Pinpoint the cell where the given text exists, returning its (X, Y) midpoint coordinate. 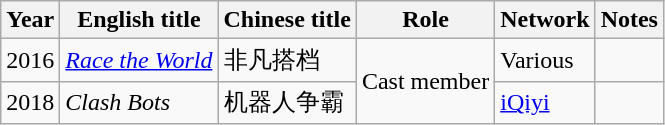
Clash Bots (139, 102)
2018 (30, 102)
非凡搭档 (287, 60)
Chinese title (287, 20)
Network (545, 20)
机器人争霸 (287, 102)
English title (139, 20)
Cast member (425, 82)
iQiyi (545, 102)
Notes (629, 20)
2016 (30, 60)
Various (545, 60)
Year (30, 20)
Race the World (139, 60)
Role (425, 20)
